Scan for the cell matching the given text and deliver its [X, Y] coordinate at center. 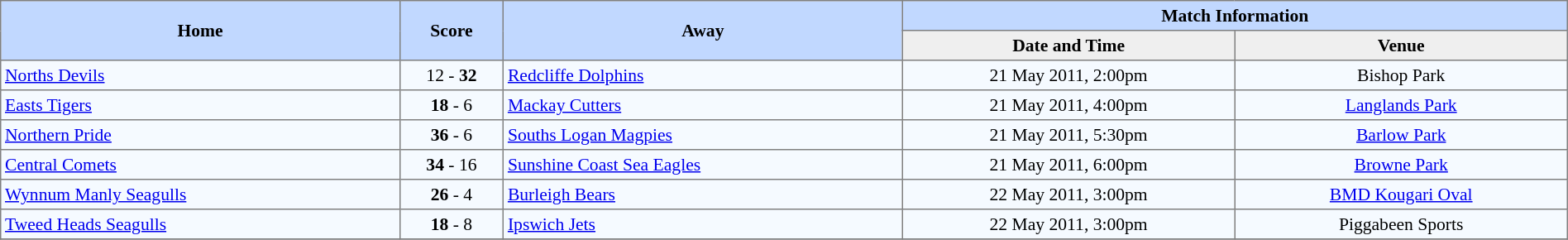
Central Comets [200, 165]
BMD Kougari Oval [1401, 194]
Home [200, 31]
21 May 2011, 2:00pm [1068, 75]
Northern Pride [200, 135]
Easts Tigers [200, 105]
Burleigh Bears [703, 194]
Barlow Park [1401, 135]
18 - 8 [452, 224]
Mackay Cutters [703, 105]
Piggabeen Sports [1401, 224]
21 May 2011, 4:00pm [1068, 105]
Away [703, 31]
Match Information [1235, 16]
Souths Logan Magpies [703, 135]
34 - 16 [452, 165]
Score [452, 31]
26 - 4 [452, 194]
Venue [1401, 46]
Langlands Park [1401, 105]
36 - 6 [452, 135]
12 - 32 [452, 75]
Norths Devils [200, 75]
21 May 2011, 5:30pm [1068, 135]
Ipswich Jets [703, 224]
Wynnum Manly Seagulls [200, 194]
21 May 2011, 6:00pm [1068, 165]
Redcliffe Dolphins [703, 75]
18 - 6 [452, 105]
Date and Time [1068, 46]
Sunshine Coast Sea Eagles [703, 165]
Tweed Heads Seagulls [200, 224]
Bishop Park [1401, 75]
Browne Park [1401, 165]
